Search for the cell housing the specified text and yield its [x, y] center coordinate. 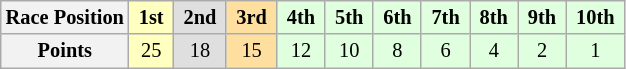
2nd [200, 17]
1st [152, 17]
6 [445, 51]
9th [542, 17]
15 [251, 51]
1 [595, 51]
Points [65, 51]
Race Position [65, 17]
6th [397, 17]
10th [595, 17]
3rd [251, 17]
4 [494, 51]
8th [494, 17]
25 [152, 51]
10 [349, 51]
7th [445, 17]
4th [301, 17]
18 [200, 51]
5th [349, 17]
2 [542, 51]
12 [301, 51]
8 [397, 51]
